Return [x, y] of the center of cell containing provided text 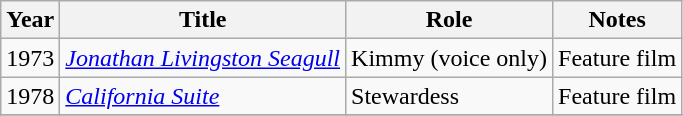
Jonathan Livingston Seagull [203, 58]
Role [450, 20]
Notes [618, 20]
California Suite [203, 96]
Stewardess [450, 96]
Year [30, 20]
1973 [30, 58]
1978 [30, 96]
Kimmy (voice only) [450, 58]
Title [203, 20]
